Locate the cell with the specified text and output its (X, Y) center coordinate. 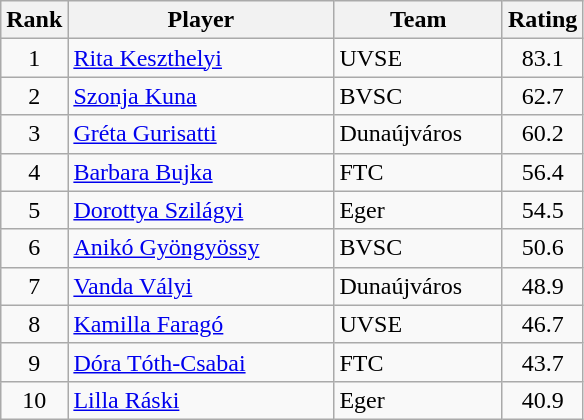
Player (201, 20)
Gréta Gurisatti (201, 134)
9 (34, 362)
Team (418, 20)
56.4 (542, 172)
Kamilla Faragó (201, 324)
3 (34, 134)
Rating (542, 20)
5 (34, 210)
Anikó Gyöngyössy (201, 248)
83.1 (542, 58)
60.2 (542, 134)
40.9 (542, 400)
Rita Keszthelyi (201, 58)
8 (34, 324)
7 (34, 286)
Szonja Kuna (201, 96)
Dóra Tóth-Csabai (201, 362)
43.7 (542, 362)
54.5 (542, 210)
46.7 (542, 324)
Dorottya Szilágyi (201, 210)
Vanda Vályi (201, 286)
Lilla Ráski (201, 400)
2 (34, 96)
48.9 (542, 286)
Rank (34, 20)
Barbara Bujka (201, 172)
1 (34, 58)
62.7 (542, 96)
4 (34, 172)
50.6 (542, 248)
6 (34, 248)
10 (34, 400)
